Return the (X, Y) coordinate for the center point of the cell that contains the specified text.  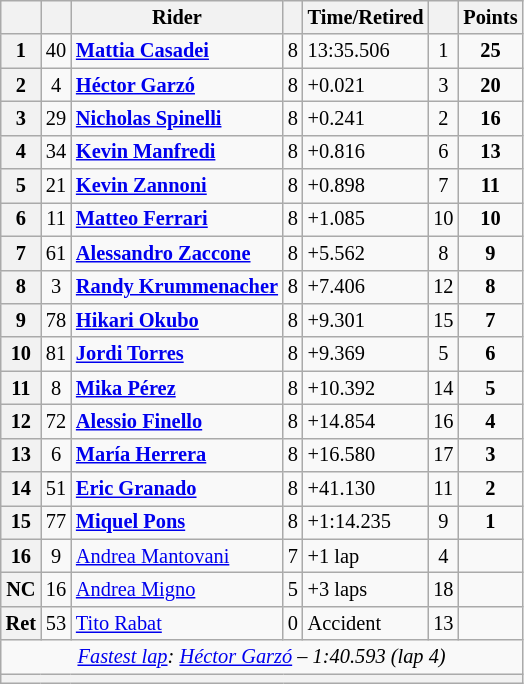
+16.580 (366, 455)
Nicholas Spinelli (177, 118)
Andrea Mantovani (177, 556)
NC (21, 589)
Héctor Garzó (177, 85)
Mattia Casadei (177, 51)
81 (56, 354)
+9.301 (366, 320)
20 (490, 85)
Accident (366, 623)
+0.021 (366, 85)
Mika Pérez (177, 388)
Rider (177, 17)
+0.816 (366, 152)
Ret (21, 623)
0 (293, 623)
+0.241 (366, 118)
+14.854 (366, 421)
+5.562 (366, 253)
Alessandro Zaccone (177, 253)
21 (56, 186)
72 (56, 421)
18 (443, 589)
40 (56, 51)
+7.406 (366, 287)
Points (490, 17)
53 (56, 623)
+3 laps (366, 589)
78 (56, 320)
Time/Retired (366, 17)
Randy Krummenacher (177, 287)
Andrea Migno (177, 589)
17 (443, 455)
Matteo Ferrari (177, 219)
Miquel Pons (177, 522)
Hikari Okubo (177, 320)
María Herrera (177, 455)
34 (56, 152)
Alessio Finello (177, 421)
13:35.506 (366, 51)
+1.085 (366, 219)
+9.369 (366, 354)
61 (56, 253)
+1:14.235 (366, 522)
Tito Rabat (177, 623)
+0.898 (366, 186)
+1 lap (366, 556)
Kevin Manfredi (177, 152)
+41.130 (366, 489)
Eric Granado (177, 489)
Fastest lap: Héctor Garzó – 1:40.593 (lap 4) (262, 657)
25 (490, 51)
77 (56, 522)
+10.392 (366, 388)
Kevin Zannoni (177, 186)
Jordi Torres (177, 354)
51 (56, 489)
29 (56, 118)
